Return the [x, y] coordinate for the center point of the cell that contains the specified text.  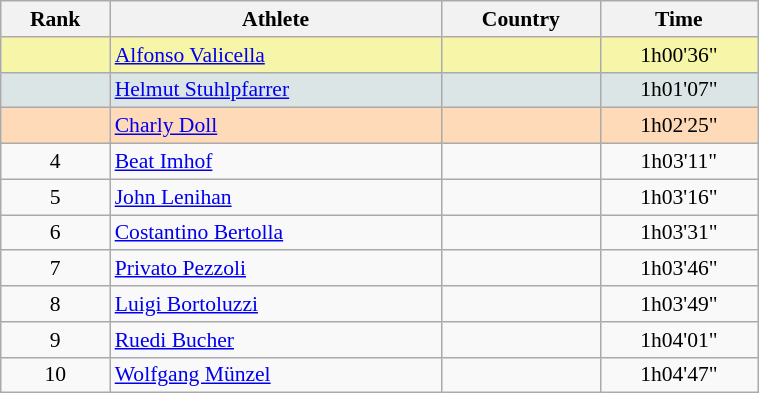
1h03'46" [679, 269]
John Lenihan [276, 197]
Beat Imhof [276, 162]
Privato Pezzoli [276, 269]
Wolfgang Münzel [276, 375]
1h04'01" [679, 340]
7 [56, 269]
Alfonso Valicella [276, 55]
1h03'49" [679, 304]
1h04'47" [679, 375]
Time [679, 19]
Charly Doll [276, 126]
4 [56, 162]
Rank [56, 19]
Costantino Bertolla [276, 233]
8 [56, 304]
6 [56, 233]
Helmut Stuhlpfarrer [276, 90]
5 [56, 197]
1h03'16" [679, 197]
1h01'07" [679, 90]
1h03'11" [679, 162]
Luigi Bortoluzzi [276, 304]
Athlete [276, 19]
9 [56, 340]
Country [521, 19]
Ruedi Bucher [276, 340]
10 [56, 375]
1h03'31" [679, 233]
1h02'25" [679, 126]
1h00'36" [679, 55]
